From the cell containing the given text, extract its center point as [x, y] coordinate. 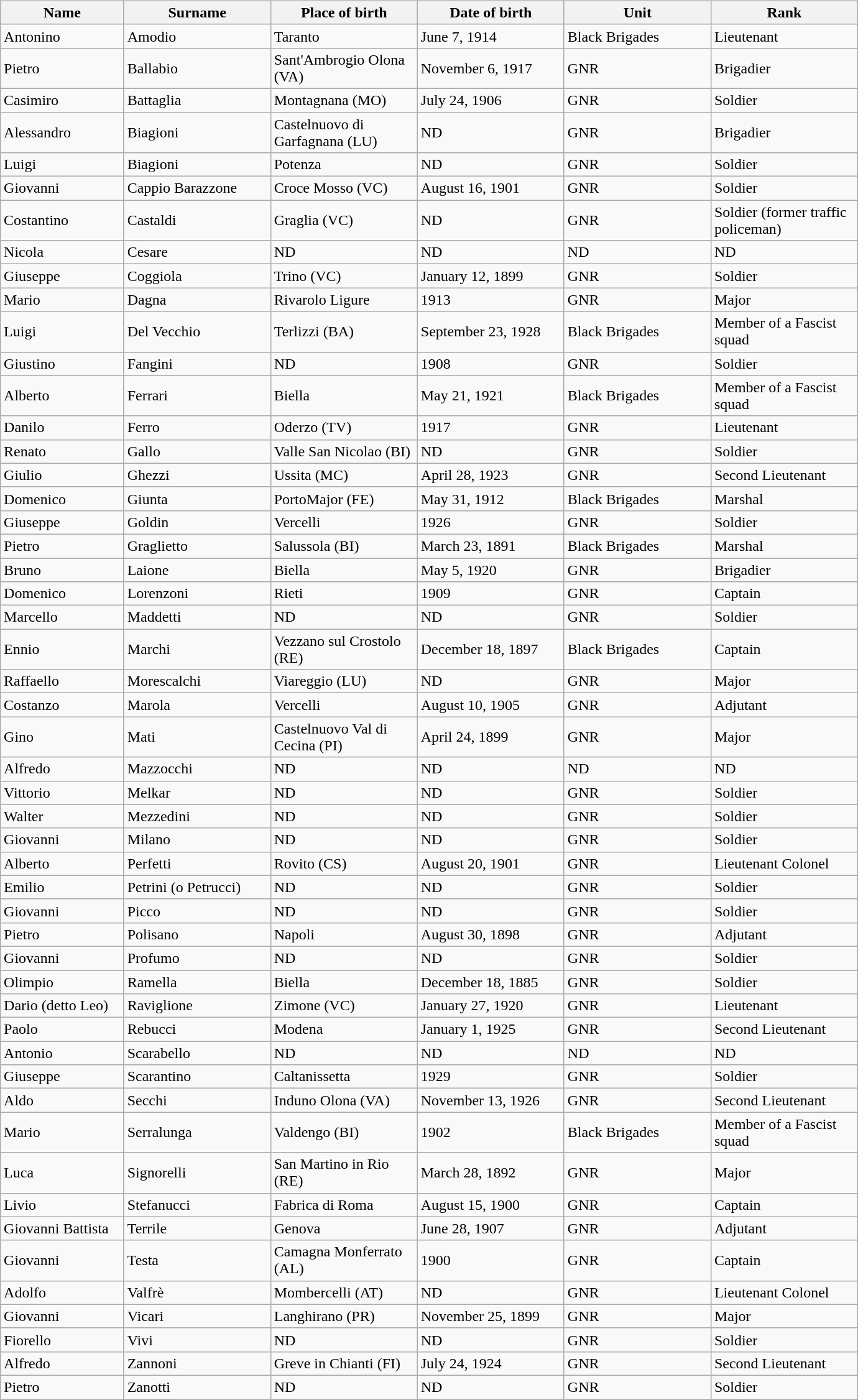
Unit [637, 12]
Milano [197, 840]
Graglia (VC) [344, 220]
Serralunga [197, 1133]
Vicari [197, 1316]
November 25, 1899 [491, 1316]
May 21, 1921 [491, 395]
Date of birth [491, 12]
Terlizzi (BA) [344, 332]
Giustino [62, 364]
Fabrica di Roma [344, 1205]
Walter [62, 816]
San Martino in Rio (RE) [344, 1172]
Rovito (CS) [344, 863]
Battaglia [197, 100]
Fangini [197, 364]
Nicola [62, 252]
Cesare [197, 252]
Casimiro [62, 100]
Marola [197, 705]
Graglietto [197, 546]
Induno Olona (VA) [344, 1100]
Testa [197, 1261]
Paolo [62, 1029]
1926 [491, 522]
Maddetti [197, 617]
Raffaello [62, 681]
July 24, 1906 [491, 100]
Giulio [62, 475]
1909 [491, 594]
Danilo [62, 428]
November 13, 1926 [491, 1100]
Costantino [62, 220]
September 23, 1928 [491, 332]
August 20, 1901 [491, 863]
Marchi [197, 649]
November 6, 1917 [491, 68]
Viareggio (LU) [344, 681]
Salussola (BI) [344, 546]
Place of birth [344, 12]
Soldier (former traffic policeman) [784, 220]
Ennio [62, 649]
Scarantino [197, 1077]
Mezzedini [197, 816]
Petrini (o Petrucci) [197, 887]
Croce Mosso (VC) [344, 188]
Trino (VC) [344, 276]
Valfrè [197, 1292]
PortoMajor (FE) [344, 499]
Costanzo [62, 705]
June 7, 1914 [491, 36]
Alessandro [62, 132]
Renato [62, 451]
August 10, 1905 [491, 705]
Terrile [197, 1228]
Perfetti [197, 863]
January 1, 1925 [491, 1029]
Camagna Monferrato (AL) [344, 1261]
Zanotti [197, 1387]
April 24, 1899 [491, 737]
December 18, 1897 [491, 649]
Polisano [197, 934]
Goldin [197, 522]
Ramella [197, 982]
May 5, 1920 [491, 570]
Castelnuovo Val di Cecina (PI) [344, 737]
Potenza [344, 165]
Antonio [62, 1053]
Sant'Ambrogio Olona (VA) [344, 68]
Bruno [62, 570]
Gino [62, 737]
1908 [491, 364]
Ballabio [197, 68]
Dario (detto Leo) [62, 1006]
Signorelli [197, 1172]
Dagna [197, 300]
1929 [491, 1077]
August 30, 1898 [491, 934]
Olimpio [62, 982]
Napoli [344, 934]
Luca [62, 1172]
Profumo [197, 958]
Castaldi [197, 220]
Ghezzi [197, 475]
Livio [62, 1205]
January 12, 1899 [491, 276]
Zimone (VC) [344, 1006]
Giunta [197, 499]
Surname [197, 12]
Name [62, 12]
Adolfo [62, 1292]
Taranto [344, 36]
Vivi [197, 1340]
August 15, 1900 [491, 1205]
1913 [491, 300]
Rivarolo Ligure [344, 300]
Mati [197, 737]
Morescalchi [197, 681]
Cappio Barazzone [197, 188]
1902 [491, 1133]
December 18, 1885 [491, 982]
March 23, 1891 [491, 546]
Modena [344, 1029]
Mazzocchi [197, 769]
Fiorello [62, 1340]
Rieti [344, 594]
Marcello [62, 617]
January 27, 1920 [491, 1006]
1900 [491, 1261]
Langhirano (PR) [344, 1316]
Valdengo (BI) [344, 1133]
May 31, 1912 [491, 499]
Aldo [62, 1100]
Raviglione [197, 1006]
Giovanni Battista [62, 1228]
Coggiola [197, 276]
Lorenzoni [197, 594]
Mombercelli (AT) [344, 1292]
Vezzano sul Crostolo (RE) [344, 649]
Scarabello [197, 1053]
Ussita (MC) [344, 475]
Genova [344, 1228]
Montagnana (MO) [344, 100]
Castelnuovo di Garfagnana (LU) [344, 132]
August 16, 1901 [491, 188]
Del Vecchio [197, 332]
Vittorio [62, 793]
Ferro [197, 428]
April 28, 1923 [491, 475]
Amodio [197, 36]
Caltanissetta [344, 1077]
March 28, 1892 [491, 1172]
Zannoni [197, 1363]
Greve in Chianti (FI) [344, 1363]
Secchi [197, 1100]
June 28, 1907 [491, 1228]
Rebucci [197, 1029]
July 24, 1924 [491, 1363]
Ferrari [197, 395]
1917 [491, 428]
Emilio [62, 887]
Stefanucci [197, 1205]
Picco [197, 911]
Rank [784, 12]
Gallo [197, 451]
Valle San Nicolao (BI) [344, 451]
Antonino [62, 36]
Laione [197, 570]
Melkar [197, 793]
Oderzo (TV) [344, 428]
